Scan for the cell matching the given text and deliver its [x, y] coordinate at center. 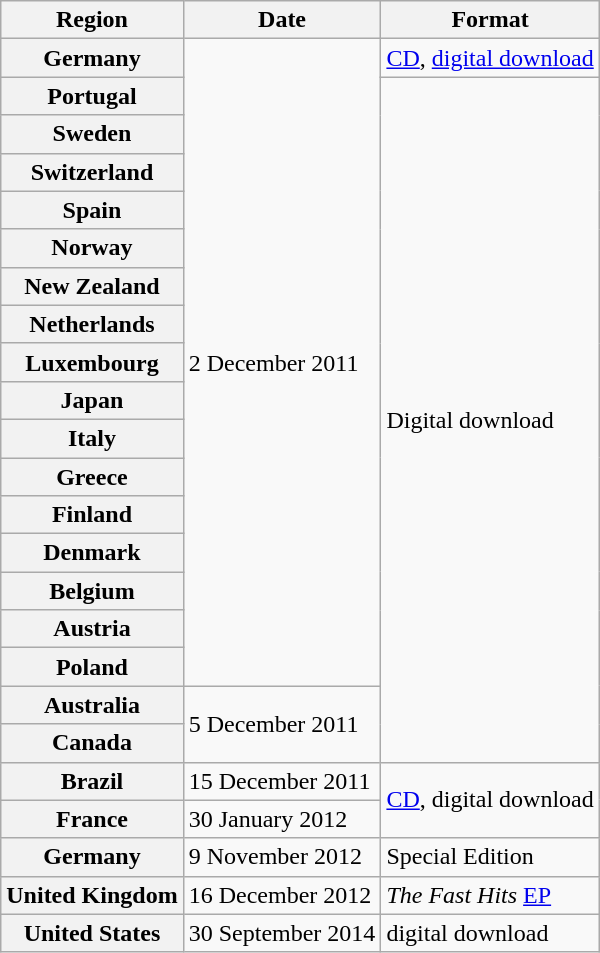
30 January 2012 [282, 819]
Norway [92, 248]
16 December 2012 [282, 895]
Luxembourg [92, 362]
Italy [92, 438]
United Kingdom [92, 895]
Brazil [92, 781]
Denmark [92, 553]
New Zealand [92, 286]
15 December 2011 [282, 781]
France [92, 819]
Austria [92, 629]
Belgium [92, 591]
Greece [92, 477]
Digital download [490, 420]
digital download [490, 933]
Australia [92, 705]
Region [92, 20]
Date [282, 20]
30 September 2014 [282, 933]
Portugal [92, 96]
Poland [92, 667]
The Fast Hits EP [490, 895]
5 December 2011 [282, 724]
Canada [92, 743]
Netherlands [92, 324]
9 November 2012 [282, 857]
Japan [92, 400]
United States [92, 933]
Sweden [92, 134]
Finland [92, 515]
Switzerland [92, 172]
2 December 2011 [282, 362]
Special Edition [490, 857]
Spain [92, 210]
Format [490, 20]
